Return [X, Y] of the center of cell containing provided text 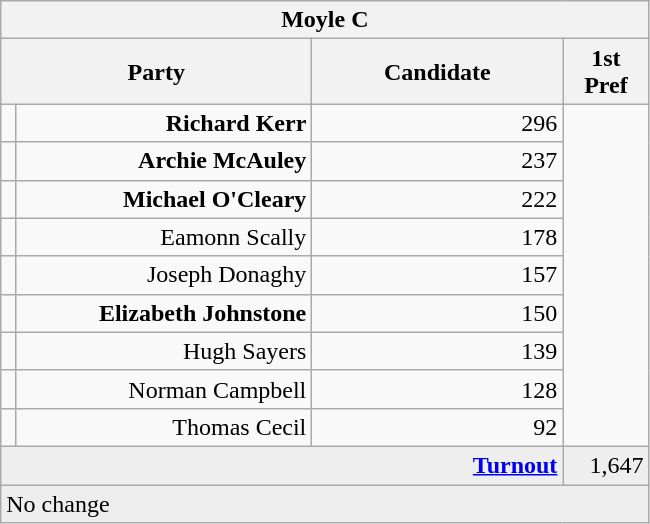
150 [438, 313]
Norman Campbell [164, 389]
1st Pref [606, 72]
92 [438, 427]
139 [438, 351]
Michael O'Cleary [164, 199]
Thomas Cecil [164, 427]
No change [325, 503]
1,647 [606, 465]
Elizabeth Johnstone [164, 313]
Joseph Donaghy [164, 275]
296 [438, 123]
157 [438, 275]
Hugh Sayers [164, 351]
Turnout [282, 465]
222 [438, 199]
178 [438, 237]
Eamonn Scally [164, 237]
Richard Kerr [164, 123]
Moyle C [325, 20]
Candidate [438, 72]
128 [438, 389]
Archie McAuley [164, 161]
Party [156, 72]
237 [438, 161]
